From the cell containing the given text, extract its center point as (x, y) coordinate. 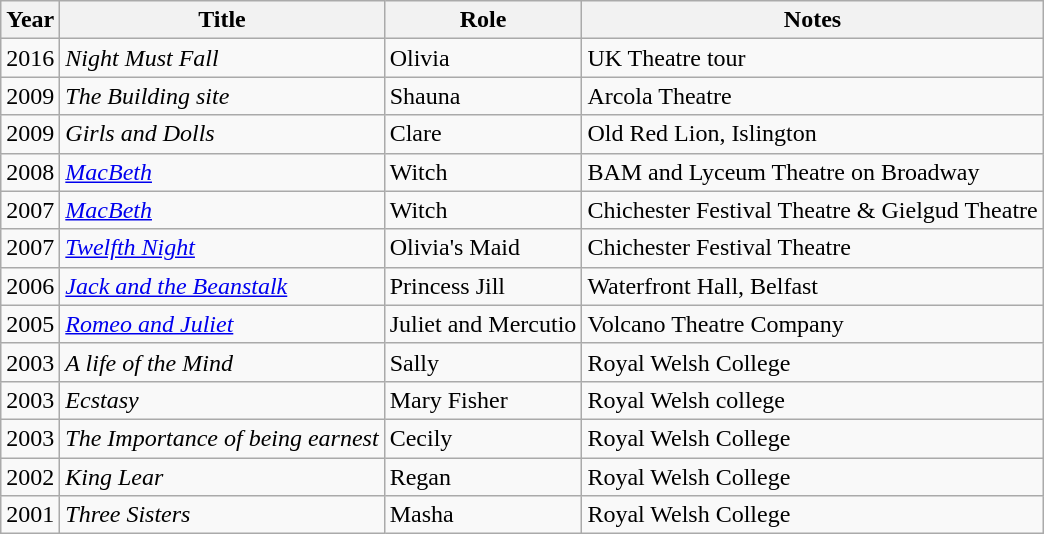
Notes (812, 20)
Sally (483, 362)
Clare (483, 134)
Jack and the Beanstalk (222, 286)
Masha (483, 515)
Royal Welsh college (812, 400)
Girls and Dolls (222, 134)
Princess Jill (483, 286)
2006 (30, 286)
Title (222, 20)
2002 (30, 477)
Three Sisters (222, 515)
Role (483, 20)
Arcola Theatre (812, 96)
The Building site (222, 96)
Chichester Festival Theatre (812, 248)
Shauna (483, 96)
Mary Fisher (483, 400)
Juliet and Mercutio (483, 324)
2008 (30, 172)
Year (30, 20)
Olivia's Maid (483, 248)
Night Must Fall (222, 58)
Old Red Lion, Islington (812, 134)
2001 (30, 515)
Ecstasy (222, 400)
2005 (30, 324)
King Lear (222, 477)
BAM and Lyceum Theatre on Broadway (812, 172)
Romeo and Juliet (222, 324)
The Importance of being earnest (222, 438)
Volcano Theatre Company (812, 324)
Cecily (483, 438)
Twelfth Night (222, 248)
2016 (30, 58)
Chichester Festival Theatre & Gielgud Theatre (812, 210)
Regan (483, 477)
A life of the Mind (222, 362)
UK Theatre tour (812, 58)
Olivia (483, 58)
Waterfront Hall, Belfast (812, 286)
